Return the [x, y] coordinate for the center point of the cell that contains the specified text.  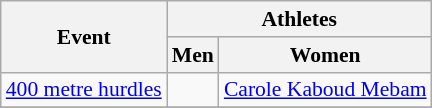
400 metre hurdles [84, 90]
Carole Kaboud Mebam [326, 90]
Event [84, 36]
Women [326, 55]
Athletes [300, 19]
Men [193, 55]
